Locate the cell with the specified text and output its (x, y) center coordinate. 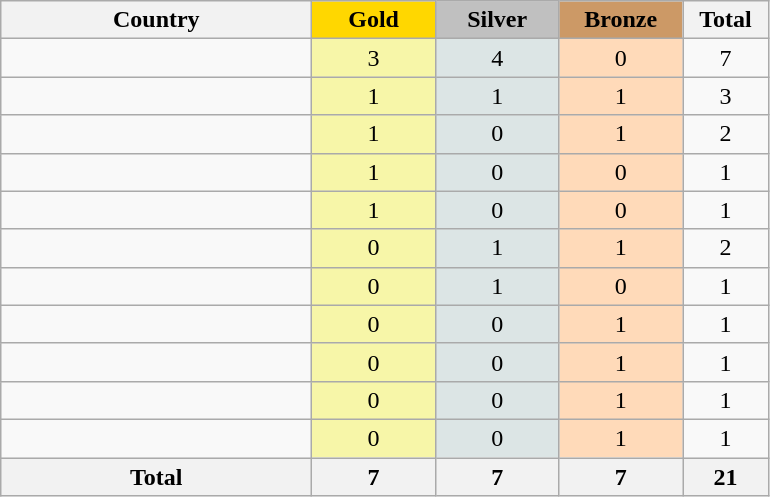
Bronze (621, 20)
Country (156, 20)
Silver (497, 20)
4 (497, 58)
21 (725, 477)
Gold (374, 20)
